Search for the cell housing the specified text and yield its (X, Y) center coordinate. 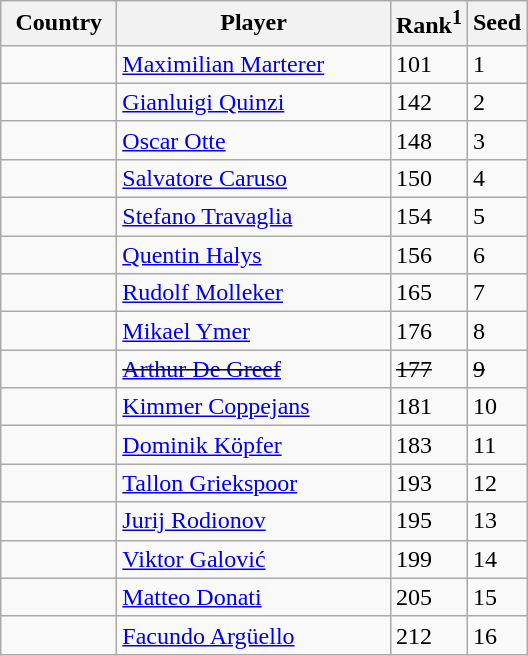
Salvatore Caruso (254, 178)
16 (496, 635)
3 (496, 140)
14 (496, 559)
8 (496, 331)
193 (428, 483)
Oscar Otte (254, 140)
Mikael Ymer (254, 331)
Tallon Griekspoor (254, 483)
148 (428, 140)
9 (496, 369)
Rank1 (428, 24)
101 (428, 64)
Maximilian Marterer (254, 64)
15 (496, 597)
Stefano Travaglia (254, 217)
2 (496, 102)
11 (496, 445)
212 (428, 635)
Player (254, 24)
165 (428, 293)
13 (496, 521)
Quentin Halys (254, 255)
Country (59, 24)
142 (428, 102)
Facundo Argüello (254, 635)
12 (496, 483)
181 (428, 407)
7 (496, 293)
5 (496, 217)
Dominik Köpfer (254, 445)
195 (428, 521)
205 (428, 597)
150 (428, 178)
1 (496, 64)
Jurij Rodionov (254, 521)
183 (428, 445)
4 (496, 178)
176 (428, 331)
177 (428, 369)
Viktor Galović (254, 559)
199 (428, 559)
154 (428, 217)
Rudolf Molleker (254, 293)
156 (428, 255)
10 (496, 407)
Arthur De Greef (254, 369)
Kimmer Coppejans (254, 407)
Matteo Donati (254, 597)
Gianluigi Quinzi (254, 102)
6 (496, 255)
Seed (496, 24)
